For the text-containing cell, return its midpoint in [x, y] coordinate format. 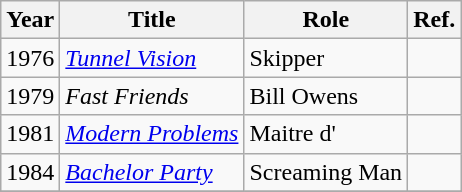
Modern Problems [152, 134]
Skipper [326, 58]
Screaming Man [326, 172]
Tunnel Vision [152, 58]
Ref. [434, 20]
1976 [30, 58]
Year [30, 20]
Title [152, 20]
Bachelor Party [152, 172]
Bill Owens [326, 96]
Role [326, 20]
1984 [30, 172]
1979 [30, 96]
Fast Friends [152, 96]
1981 [30, 134]
Maitre d' [326, 134]
